Search for the cell housing the specified text and yield its (X, Y) center coordinate. 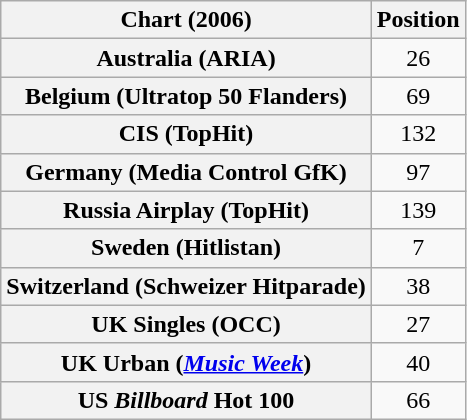
Switzerland (Schweizer Hitparade) (186, 286)
26 (418, 58)
Germany (Media Control GfK) (186, 172)
69 (418, 96)
139 (418, 210)
132 (418, 134)
Sweden (Hitlistan) (186, 248)
Russia Airplay (TopHit) (186, 210)
7 (418, 248)
UK Urban (Music Week) (186, 362)
UK Singles (OCC) (186, 324)
Position (418, 20)
66 (418, 400)
CIS (TopHit) (186, 134)
38 (418, 286)
97 (418, 172)
27 (418, 324)
US Billboard Hot 100 (186, 400)
Australia (ARIA) (186, 58)
40 (418, 362)
Belgium (Ultratop 50 Flanders) (186, 96)
Chart (2006) (186, 20)
